Return [X, Y] of the center of cell containing provided text 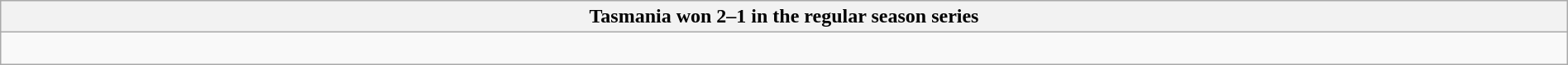
Tasmania won 2–1 in the regular season series [784, 17]
